Provide the (X, Y) coordinate of the cell's center where the given text is located.  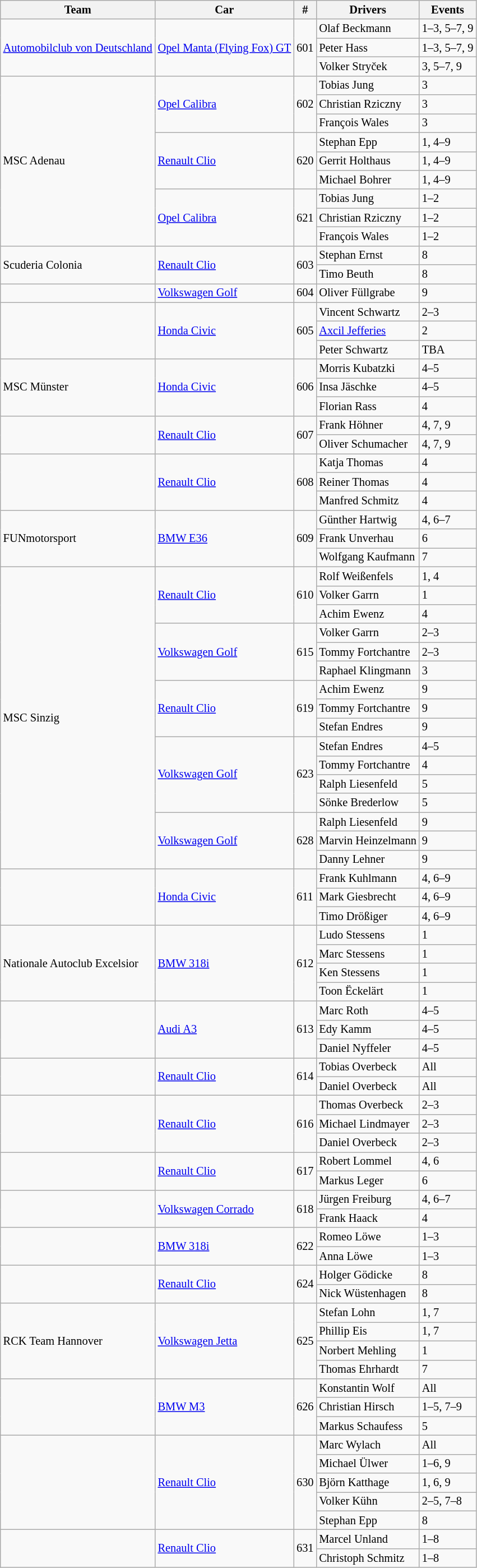
620 (305, 160)
Ludo Stessens (368, 935)
MSC Sinzig (78, 718)
Vincent Schwartz (368, 312)
Insa Jäschke (368, 387)
Audi A3 (225, 1029)
Christian Hirsch (368, 1407)
618 (305, 1208)
Oliver Füllgrabe (368, 293)
614 (305, 1076)
Volkswagen Corrado (225, 1208)
Günther Hartwig (368, 519)
Robert Lommel (368, 1161)
Olaf Beckmann (368, 29)
Markus Leger (368, 1180)
Daniel Nyffeler (368, 1048)
611 (305, 898)
Markus Schaufess (368, 1426)
Christoph Schmitz (368, 1558)
603 (305, 265)
Anna Löwe (368, 1256)
615 (305, 652)
3, 5–7, 9 (447, 66)
610 (305, 595)
1–6, 9 (447, 1464)
1, 6, 9 (447, 1483)
Car (225, 10)
Thomas Ehrhardt (368, 1369)
622 (305, 1247)
Björn Katthage (368, 1483)
Peter Hass (368, 48)
Holger Gödicke (368, 1275)
616 (305, 1123)
628 (305, 840)
Raphael Klingmann (368, 670)
Drivers (368, 10)
Rolf Weißenfels (368, 576)
Frank Unverhau (368, 539)
Peter Schwartz (368, 350)
Volkswagen Jetta (225, 1341)
Frank Höhner (368, 425)
Scuderia Colonia (78, 265)
601 (305, 47)
Nick Wüstenhagen (368, 1294)
FUNmotorsport (78, 539)
Volker Kühn (368, 1501)
Danny Lehner (368, 859)
607 (305, 434)
Katja Thomas (368, 463)
Tobias Overbeck (368, 1067)
Thomas Overbeck (368, 1105)
Marc Stessens (368, 954)
Michael Bohrer (368, 180)
Events (447, 10)
Michael Ülwer (368, 1464)
Marc Wylach (368, 1445)
625 (305, 1341)
Nationale Autoclub Excelsior (78, 964)
Marcel Unland (368, 1539)
Michael Lindmayer (368, 1124)
Jürgen Freiburg (368, 1199)
Timo Drößiger (368, 916)
Morris Kubatzki (368, 369)
TBA (447, 350)
Gerrit Holthaus (368, 161)
Edy Kamm (368, 1029)
Frank Kuhlmann (368, 879)
Frank Haack (368, 1218)
MSC Adenau (78, 160)
BMW M3 (225, 1407)
617 (305, 1170)
2 (447, 330)
Automobilclub von Deutschland (78, 47)
624 (305, 1284)
Marc Roth (368, 1010)
Oliver Schumacher (368, 444)
Stephan Ernst (368, 255)
623 (305, 774)
1–5, 7–9 (447, 1407)
Marvin Heinzelmann (368, 840)
1, 4 (447, 576)
619 (305, 708)
BMW E36 (225, 539)
Team (78, 10)
Toon Ëckelärt (368, 991)
RCK Team Hannover (78, 1341)
2–5, 7–8 (447, 1501)
Konstantin Wolf (368, 1388)
Wolfgang Kaufmann (368, 557)
609 (305, 539)
631 (305, 1548)
612 (305, 964)
626 (305, 1407)
602 (305, 104)
Stefan Lohn (368, 1313)
4, 6 (447, 1161)
Manfred Schmitz (368, 500)
Axcil Jefferies (368, 330)
606 (305, 387)
MSC Münster (78, 387)
Florian Rass (368, 406)
# (305, 10)
608 (305, 481)
613 (305, 1029)
Mark Giesbrecht (368, 897)
605 (305, 331)
Reiner Thomas (368, 482)
Romeo Löwe (368, 1237)
Norbert Mehling (368, 1350)
Sönke Brederlow (368, 803)
Phillip Eis (368, 1331)
621 (305, 218)
Volker Stryček (368, 66)
Ken Stessens (368, 973)
Opel Manta (Flying Fox) GT (225, 47)
Timo Beuth (368, 274)
630 (305, 1482)
604 (305, 293)
